Extract the [X, Y] coordinate from the center of the cell holding the provided text.  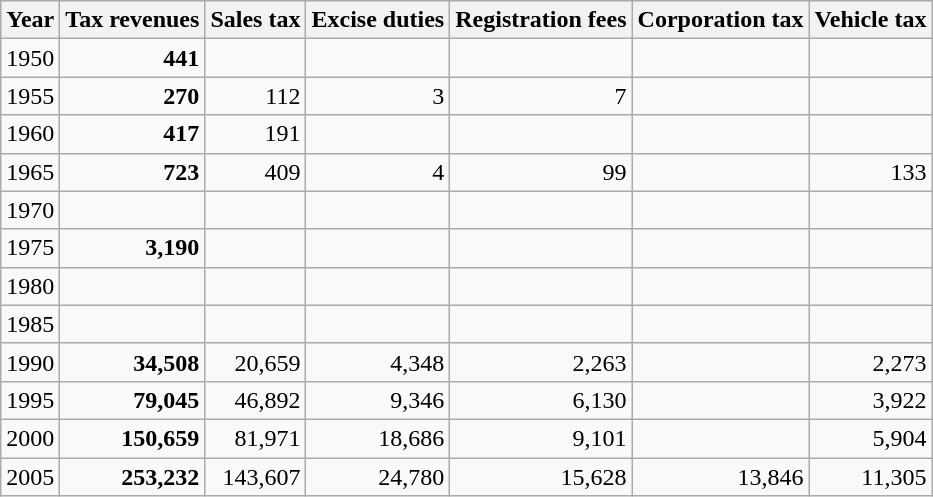
191 [256, 134]
81,971 [256, 438]
2000 [30, 438]
Vehicle tax [870, 20]
15,628 [541, 477]
1985 [30, 324]
1950 [30, 58]
441 [132, 58]
3 [378, 96]
3,922 [870, 400]
46,892 [256, 400]
Corporation tax [720, 20]
1960 [30, 134]
3,190 [132, 248]
1975 [30, 248]
253,232 [132, 477]
11,305 [870, 477]
143,607 [256, 477]
4,348 [378, 362]
1965 [30, 172]
Tax revenues [132, 20]
20,659 [256, 362]
2,263 [541, 362]
Registration fees [541, 20]
7 [541, 96]
150,659 [132, 438]
1955 [30, 96]
13,846 [720, 477]
133 [870, 172]
1990 [30, 362]
9,101 [541, 438]
99 [541, 172]
6,130 [541, 400]
2,273 [870, 362]
409 [256, 172]
2005 [30, 477]
723 [132, 172]
Sales tax [256, 20]
79,045 [132, 400]
34,508 [132, 362]
18,686 [378, 438]
417 [132, 134]
112 [256, 96]
9,346 [378, 400]
5,904 [870, 438]
270 [132, 96]
24,780 [378, 477]
Excise duties [378, 20]
4 [378, 172]
1970 [30, 210]
Year [30, 20]
1995 [30, 400]
1980 [30, 286]
